Return the (x, y) coordinate for the center point of the cell that contains the specified text.  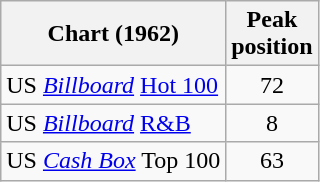
8 (272, 123)
63 (272, 161)
Chart (1962) (114, 34)
US Billboard Hot 100 (114, 85)
US Cash Box Top 100 (114, 161)
Peakposition (272, 34)
72 (272, 85)
US Billboard R&B (114, 123)
